Return the [X, Y] coordinate for the center point of the cell that contains the specified text.  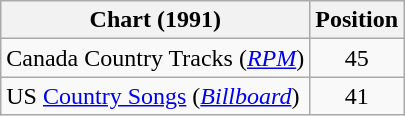
41 [357, 96]
Canada Country Tracks (RPM) [156, 58]
Position [357, 20]
45 [357, 58]
US Country Songs (Billboard) [156, 96]
Chart (1991) [156, 20]
